Extract the (X, Y) coordinate from the center of the cell holding the provided text.  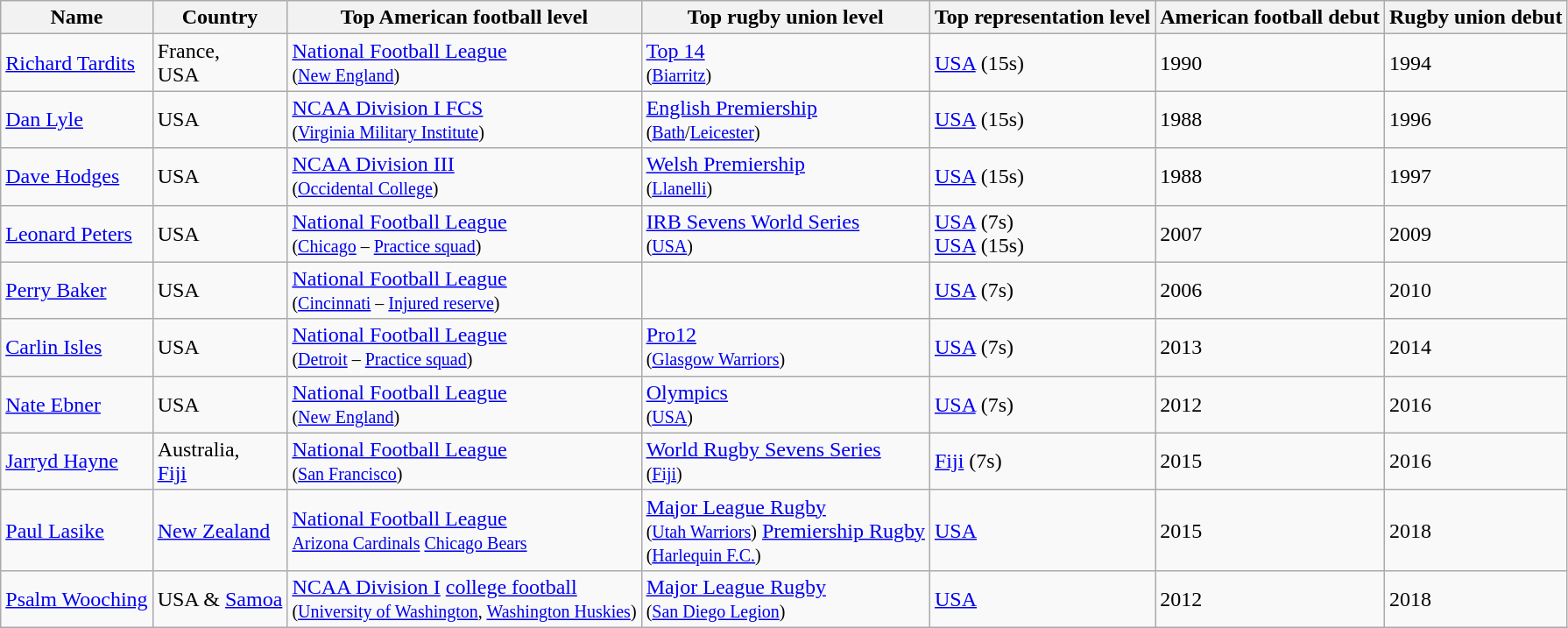
France, USA (220, 63)
Richard Tardits (77, 63)
American football debut (1270, 18)
Fiji (7s) (1042, 461)
NCAA Division I FCS(Virginia Military Institute) (464, 119)
New Zealand (220, 530)
Major League Rugby (San Diego Legion) (785, 599)
Paul Lasike (77, 530)
2010 (1475, 291)
Psalm Wooching (77, 599)
2014 (1475, 347)
IRB Sevens World Series(USA) (785, 233)
1994 (1475, 63)
1990 (1270, 63)
2013 (1270, 347)
Welsh Premiership(Llanelli) (785, 177)
Dave Hodges (77, 177)
Olympics(USA) (785, 405)
Leonard Peters (77, 233)
Top 14(Biarritz) (785, 63)
Carlin Isles (77, 347)
National Football League(Chicago – Practice squad) (464, 233)
NCAA Division III(Occidental College) (464, 177)
USA & Samoa (220, 599)
2006 (1270, 291)
1996 (1475, 119)
Name (77, 18)
National Football League Arizona Cardinals Chicago Bears (464, 530)
World Rugby Sevens Series(Fiji) (785, 461)
National Football League(Detroit – Practice squad) (464, 347)
USA (7s) USA (15s) (1042, 233)
Rugby union debut (1475, 18)
NCAA Division I college football (University of Washington, Washington Huskies) (464, 599)
Jarryd Hayne (77, 461)
Country (220, 18)
1997 (1475, 177)
Dan Lyle (77, 119)
English Premiership(Bath/Leicester) (785, 119)
2007 (1270, 233)
Perry Baker (77, 291)
Nate Ebner (77, 405)
Top rugby union level (785, 18)
Pro12(Glasgow Warriors) (785, 347)
National Football League(San Francisco) (464, 461)
Major League Rugby (Utah Warriors) Premiership Rugby (Harlequin F.C.) (785, 530)
2009 (1475, 233)
Australia, Fiji (220, 461)
Top American football level (464, 18)
Top representation level (1042, 18)
National Football League(Cincinnati – Injured reserve) (464, 291)
